Return [X, Y] of the center of cell containing provided text 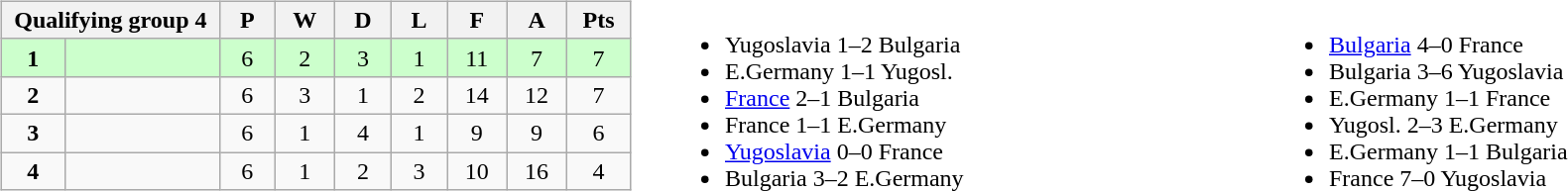
Qualifying group 4 [110, 20]
16 [537, 171]
A [537, 20]
10 [477, 171]
P [248, 20]
D [363, 20]
11 [477, 57]
W [304, 20]
14 [477, 95]
L [419, 20]
F [477, 20]
12 [537, 95]
Pts [598, 20]
